Provide the (x, y) coordinate of the cell's center where the given text is located.  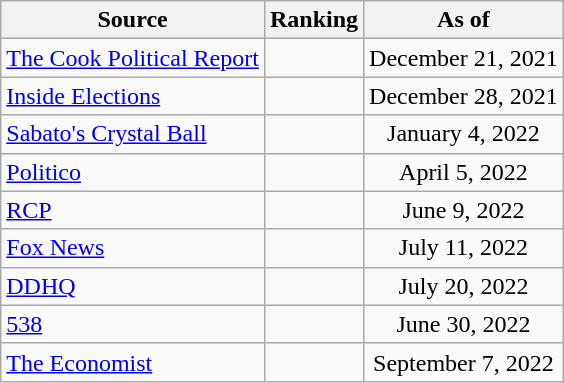
September 7, 2022 (464, 362)
December 28, 2021 (464, 96)
Ranking (314, 20)
DDHQ (133, 286)
538 (133, 324)
April 5, 2022 (464, 172)
Sabato's Crystal Ball (133, 134)
June 30, 2022 (464, 324)
July 20, 2022 (464, 286)
Inside Elections (133, 96)
June 9, 2022 (464, 210)
The Cook Political Report (133, 58)
Fox News (133, 248)
The Economist (133, 362)
As of (464, 20)
Source (133, 20)
July 11, 2022 (464, 248)
January 4, 2022 (464, 134)
RCP (133, 210)
December 21, 2021 (464, 58)
Politico (133, 172)
